From the cell containing the given text, extract its center point as (X, Y) coordinate. 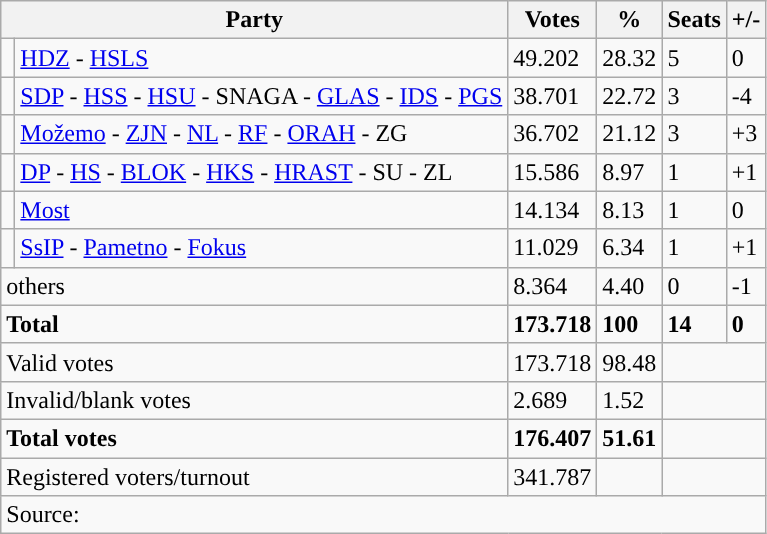
341.787 (552, 477)
176.407 (552, 438)
Total (254, 324)
21.12 (630, 134)
8.97 (630, 172)
Most (262, 210)
Registered voters/turnout (254, 477)
15.586 (552, 172)
SsIP - Pametno - Fokus (262, 248)
100 (630, 324)
Seats (694, 20)
98.48 (630, 362)
51.61 (630, 438)
Votes (552, 20)
8.364 (552, 286)
Source: (384, 515)
14 (694, 324)
+3 (746, 134)
HDZ - HSLS (262, 58)
others (254, 286)
Valid votes (254, 362)
28.32 (630, 58)
Možemo - ZJN - NL - RF - ORAH - ZG (262, 134)
36.702 (552, 134)
8.13 (630, 210)
Party (254, 20)
6.34 (630, 248)
5 (694, 58)
+/- (746, 20)
Total votes (254, 438)
22.72 (630, 96)
DP - HS - BLOK - HKS - HRAST - SU - ZL (262, 172)
% (630, 20)
SDP - HSS - HSU - SNAGA - GLAS - IDS - PGS (262, 96)
2.689 (552, 400)
11.029 (552, 248)
-1 (746, 286)
14.134 (552, 210)
4.40 (630, 286)
Invalid/blank votes (254, 400)
49.202 (552, 58)
-4 (746, 96)
1.52 (630, 400)
38.701 (552, 96)
